For the text-containing cell, return its midpoint in [x, y] coordinate format. 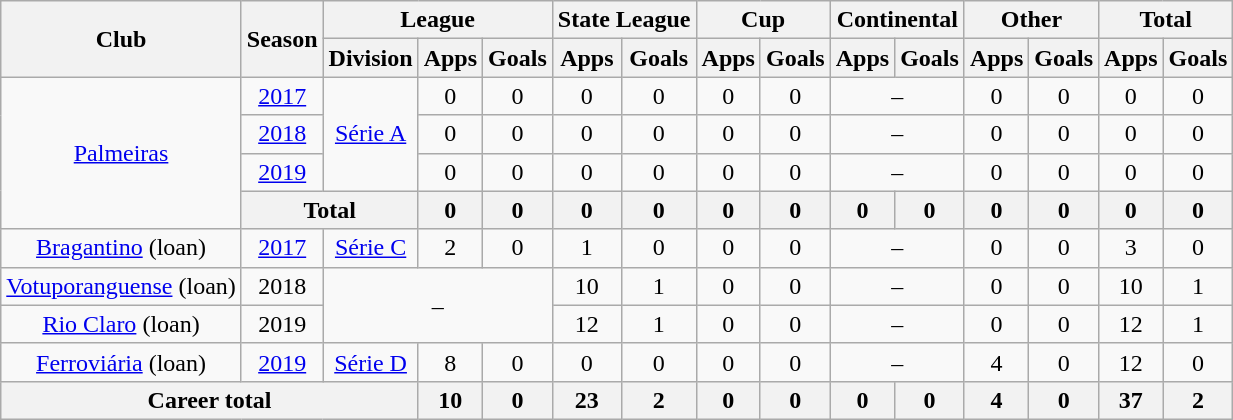
23 [586, 400]
Other [1031, 20]
8 [450, 362]
Club [122, 39]
Division [370, 58]
Votuporanguense (loan) [122, 286]
State League [624, 20]
Continental [897, 20]
3 [1131, 248]
Ferroviária (loan) [122, 362]
Cup [763, 20]
League [438, 20]
Season [282, 39]
Palmeiras [122, 153]
Bragantino (loan) [122, 248]
Série D [370, 362]
Rio Claro (loan) [122, 324]
Career total [210, 400]
Série A [370, 134]
37 [1131, 400]
Série C [370, 248]
